Find where the given text appears and provide that cell's center as [X, Y] coordinate. 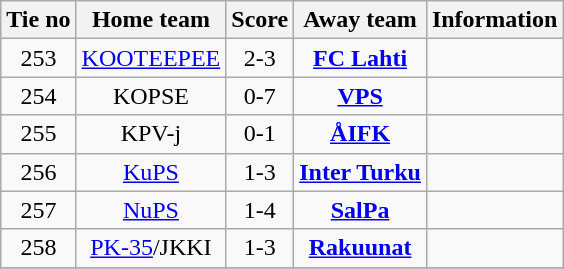
Home team [151, 20]
KOOTEEPEE [151, 58]
KPV-j [151, 134]
KuPS [151, 172]
ÅIFK [360, 134]
253 [38, 58]
2-3 [260, 58]
Rakuunat [360, 248]
FC Lahti [360, 58]
KOPSE [151, 96]
Information [494, 20]
0-7 [260, 96]
254 [38, 96]
Away team [360, 20]
Tie no [38, 20]
255 [38, 134]
SalPa [360, 210]
VPS [360, 96]
PK-35/JKKI [151, 248]
NuPS [151, 210]
257 [38, 210]
258 [38, 248]
Score [260, 20]
256 [38, 172]
0-1 [260, 134]
Inter Turku [360, 172]
1-4 [260, 210]
